Identify which cell holds the provided text, then report its (x, y) central coordinate. 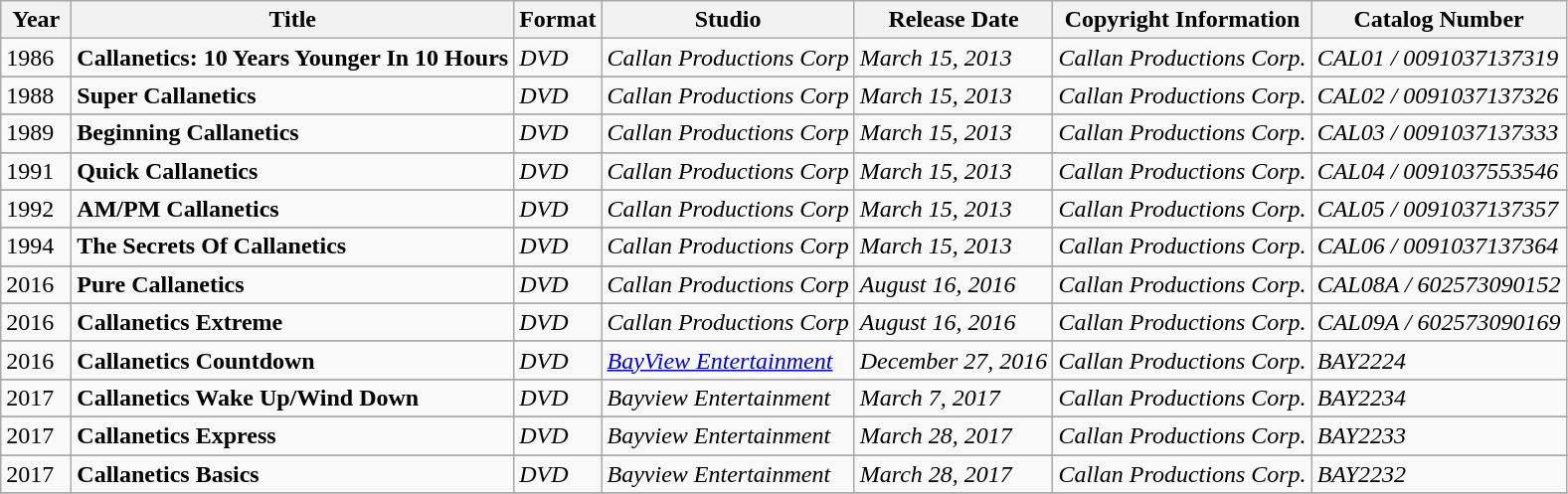
AM/PM Callanetics (292, 209)
Callanetics: 10 Years Younger In 10 Hours (292, 58)
Callanetics Basics (292, 474)
1989 (36, 133)
The Secrets Of Callanetics (292, 247)
Catalog Number (1439, 20)
Title (292, 20)
BayView Entertainment (728, 360)
Callanetics Wake Up/Wind Down (292, 398)
Quick Callanetics (292, 171)
Beginning Callanetics (292, 133)
1986 (36, 58)
BAY2232 (1439, 474)
CAL09A / 602573090169 (1439, 322)
Studio (728, 20)
1991 (36, 171)
1988 (36, 95)
BAY2224 (1439, 360)
CAL03 / 0091037137333 (1439, 133)
1994 (36, 247)
CAL01 / 0091037137319 (1439, 58)
Callanetics Express (292, 435)
1992 (36, 209)
Format (558, 20)
Pure Callanetics (292, 284)
Callanetics Countdown (292, 360)
CAL08A / 602573090152 (1439, 284)
Super Callanetics (292, 95)
CAL06 / 0091037137364 (1439, 247)
March 7, 2017 (954, 398)
December 27, 2016 (954, 360)
Callanetics Extreme (292, 322)
BAY2234 (1439, 398)
Year (36, 20)
Release Date (954, 20)
CAL02 / 0091037137326 (1439, 95)
BAY2233 (1439, 435)
Copyright Information (1182, 20)
CAL04 / 0091037553546 (1439, 171)
CAL05 / 0091037137357 (1439, 209)
